Locate the cell with the specified text and output its [x, y] center coordinate. 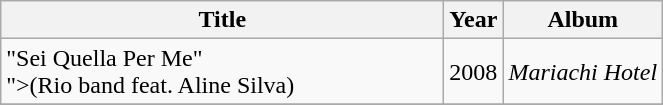
"Sei Quella Per Me"">(Rio band feat. Aline Silva) [222, 72]
Year [474, 20]
2008 [474, 72]
Album [583, 20]
Mariachi Hotel [583, 72]
Title [222, 20]
